Return (x, y) of the center of cell containing provided text 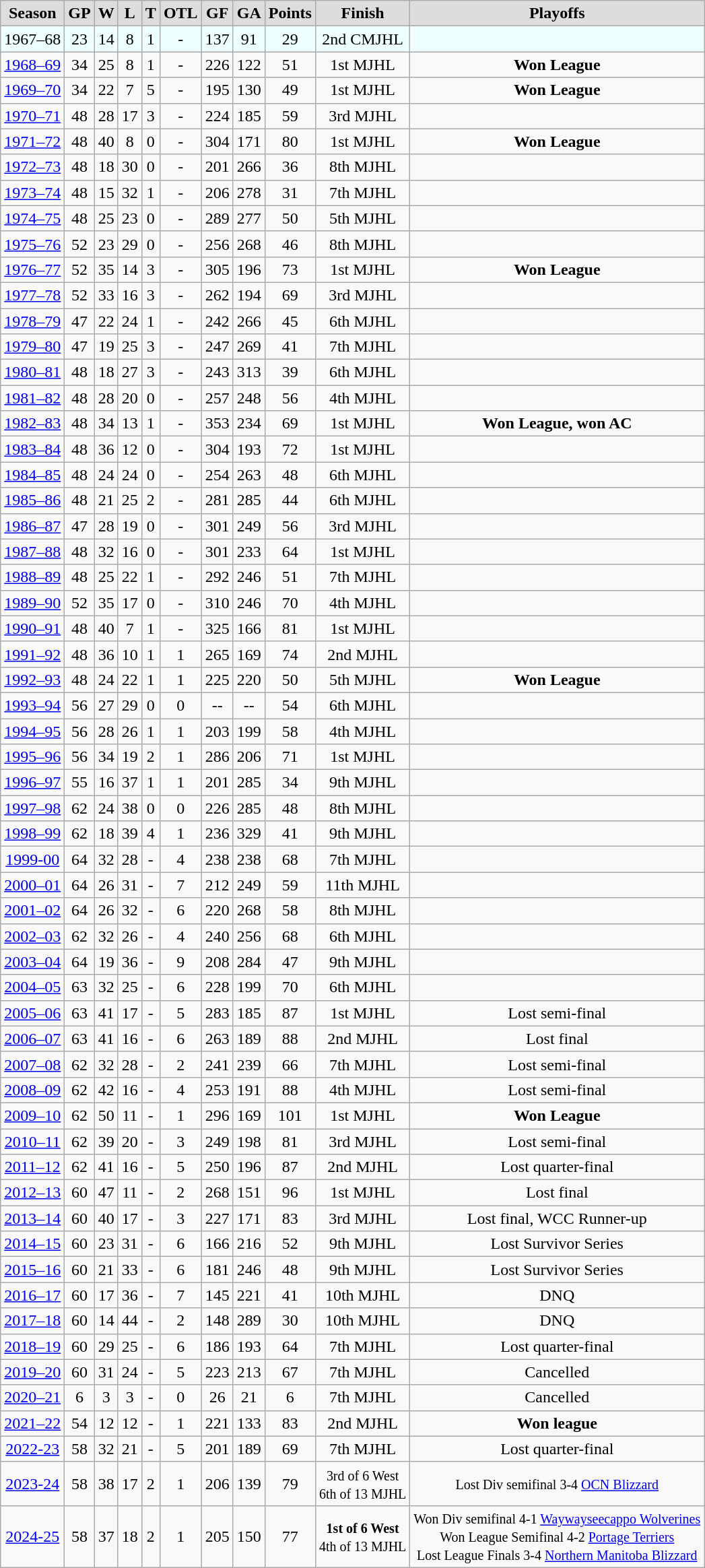
254 (217, 475)
240 (217, 936)
2004–05 (32, 987)
284 (249, 962)
1988–89 (32, 577)
133 (249, 1423)
305 (217, 269)
Finish (362, 13)
2005–06 (32, 1013)
74 (290, 654)
1981–82 (32, 398)
250 (217, 1167)
80 (290, 141)
205 (217, 1536)
1990–91 (32, 628)
2003–04 (32, 962)
11th MJHL (362, 885)
W (106, 13)
247 (217, 347)
2009–10 (32, 1115)
1970–71 (32, 116)
277 (249, 218)
2006–07 (32, 1039)
239 (249, 1064)
281 (217, 500)
2001–02 (32, 911)
325 (217, 628)
225 (217, 680)
1999-00 (32, 859)
286 (217, 757)
130 (249, 90)
213 (249, 1372)
1971–72 (32, 141)
2000–01 (32, 885)
216 (249, 1244)
186 (217, 1346)
71 (290, 757)
242 (217, 321)
46 (290, 244)
45 (290, 321)
1998–99 (32, 834)
2020–21 (32, 1398)
GF (217, 13)
150 (249, 1536)
2002–03 (32, 936)
234 (249, 424)
194 (249, 295)
292 (217, 577)
42 (106, 1090)
1978–79 (32, 321)
10 (129, 654)
2010–11 (32, 1142)
OTL (180, 13)
2022-23 (32, 1449)
137 (217, 39)
1993–94 (32, 705)
Season (32, 13)
GP (79, 13)
1989–90 (32, 603)
1979–80 (32, 347)
101 (290, 1115)
Won league (558, 1423)
67 (290, 1372)
2018–19 (32, 1346)
181 (217, 1270)
2007–08 (32, 1064)
198 (249, 1142)
91 (249, 39)
208 (217, 962)
1968–69 (32, 65)
1976–77 (32, 269)
329 (249, 834)
GA (249, 13)
122 (249, 65)
96 (290, 1193)
2019–20 (32, 1372)
1997–98 (32, 808)
236 (217, 834)
13 (129, 424)
269 (249, 347)
1986–87 (32, 526)
77 (290, 1536)
1973–74 (32, 193)
1983–84 (32, 449)
1994–95 (32, 731)
73 (290, 269)
283 (217, 1013)
9 (180, 962)
257 (217, 398)
2024-25 (32, 1536)
2nd CMJHL (362, 39)
2008–09 (32, 1090)
241 (217, 1064)
Playoffs (558, 13)
227 (217, 1218)
224 (217, 116)
Won Div semifinal 4-1 Waywayseecappo WolverinesWon League Semifinal 4-2 Portage TerriersLost League Finals 3-4 Northern Manitoba Blizzard (558, 1536)
66 (290, 1064)
L (129, 13)
2014–15 (32, 1244)
1992–93 (32, 680)
243 (217, 372)
Points (290, 13)
353 (217, 424)
1975–76 (32, 244)
Lost Div semifinal 3-4 OCN Blizzard (558, 1483)
1995–96 (32, 757)
233 (249, 552)
72 (290, 449)
228 (217, 987)
313 (249, 372)
2023-24 (32, 1483)
253 (217, 1090)
1977–78 (32, 295)
2015–16 (32, 1270)
1991–92 (32, 654)
223 (217, 1372)
1980–81 (32, 372)
212 (217, 885)
3rd of 6 West6th of 13 MJHL (362, 1483)
1985–86 (32, 500)
1984–85 (32, 475)
139 (249, 1483)
1974–75 (32, 218)
262 (217, 295)
2016–17 (32, 1295)
151 (249, 1193)
296 (217, 1115)
203 (217, 731)
191 (249, 1090)
T (151, 13)
148 (217, 1321)
2012–13 (32, 1193)
2017–18 (32, 1321)
265 (217, 654)
2011–12 (32, 1167)
1972–73 (32, 167)
145 (217, 1295)
Lost final, WCC Runner-up (558, 1218)
15 (106, 193)
1987–88 (32, 552)
1st of 6 West4th of 13 MJHL (362, 1536)
195 (217, 90)
49 (290, 90)
1982–83 (32, 424)
1967–68 (32, 39)
1969–70 (32, 90)
2013–14 (32, 1218)
Won League, won AC (558, 424)
79 (290, 1483)
248 (249, 398)
1996–97 (32, 783)
310 (217, 603)
2021–22 (32, 1423)
278 (249, 193)
55 (79, 783)
